Output the [X, Y] coordinate of the center of the cell containing the given text.  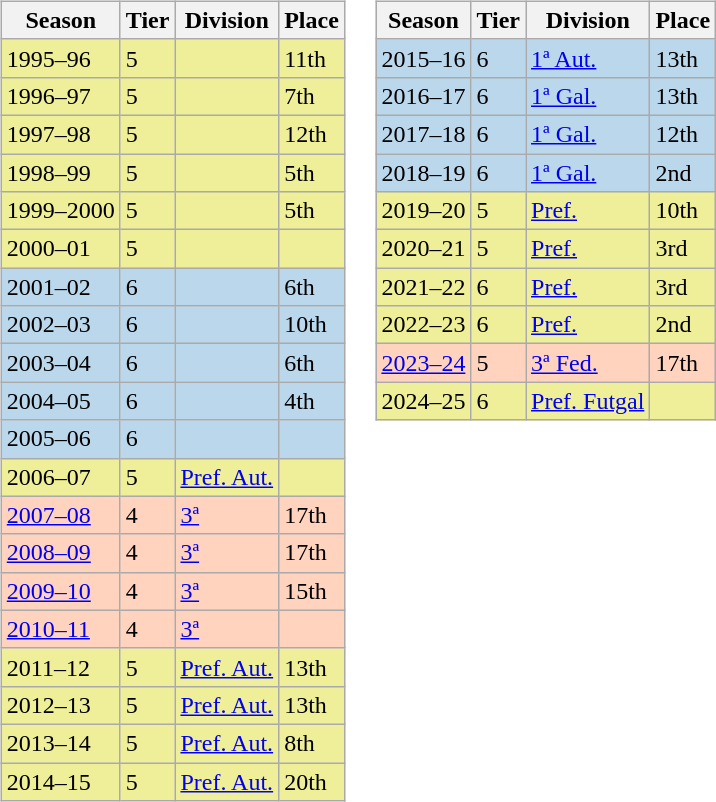
11th [312, 58]
2008–09 [60, 553]
4th [312, 401]
2006–07 [60, 477]
2001–02 [60, 287]
2021–22 [424, 287]
2014–15 [60, 781]
2012–13 [60, 705]
1999–2000 [60, 211]
2005–06 [60, 439]
1996–97 [60, 96]
2011–12 [60, 667]
20th [312, 781]
2002–03 [60, 325]
15th [312, 591]
7th [312, 96]
2022–23 [424, 325]
2016–17 [424, 96]
2009–10 [60, 591]
2019–20 [424, 211]
2018–19 [424, 173]
2024–25 [424, 401]
1ª Aut. [588, 58]
2000–01 [60, 249]
2023–24 [424, 363]
Pref. Futgal [588, 401]
2013–14 [60, 743]
2017–18 [424, 134]
2004–05 [60, 401]
1998–99 [60, 173]
2007–08 [60, 515]
1995–96 [60, 58]
8th [312, 743]
2010–11 [60, 629]
3ª Fed. [588, 363]
2003–04 [60, 363]
1997–98 [60, 134]
2020–21 [424, 249]
2015–16 [424, 58]
